Find where the given text appears and provide that cell's center as (X, Y) coordinate. 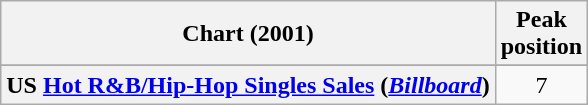
US Hot R&B/Hip-Hop Singles Sales (Billboard) (248, 85)
7 (541, 85)
Peakposition (541, 34)
Chart (2001) (248, 34)
